Extract the [X, Y] coordinate from the center of the cell holding the provided text.  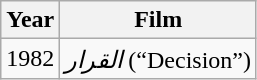
Year [30, 20]
القرار (“Decision”) [158, 59]
Film [158, 20]
1982 [30, 59]
